Pinpoint the cell where the given text exists, returning its (X, Y) midpoint coordinate. 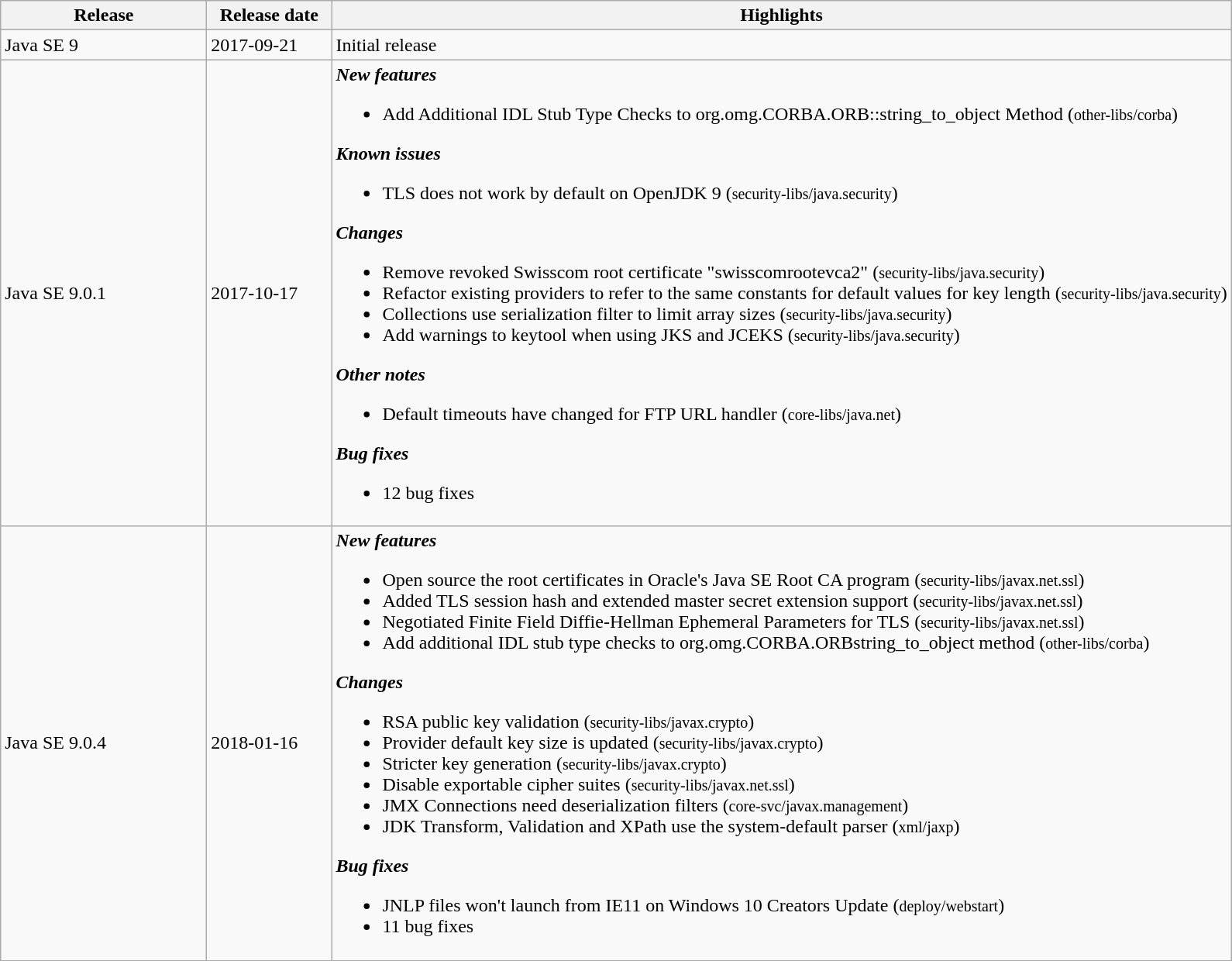
Release date (270, 15)
2018-01-16 (270, 743)
Java SE 9.0.1 (104, 293)
Highlights (781, 15)
Initial release (781, 45)
Java SE 9 (104, 45)
2017-09-21 (270, 45)
2017-10-17 (270, 293)
Java SE 9.0.4 (104, 743)
Release (104, 15)
